Determine the [x, y] coordinate at the center of the cell enclosing the given text.  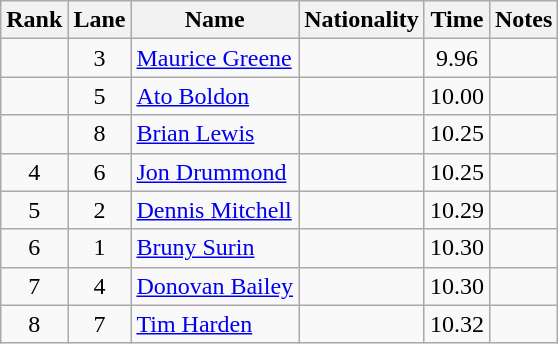
Name [215, 20]
9.96 [456, 58]
10.29 [456, 210]
10.00 [456, 96]
Jon Drummond [215, 172]
Bruny Surin [215, 248]
10.32 [456, 324]
Ato Boldon [215, 96]
Time [456, 20]
1 [100, 248]
Nationality [362, 20]
Lane [100, 20]
Donovan Bailey [215, 286]
Maurice Greene [215, 58]
2 [100, 210]
Dennis Mitchell [215, 210]
Rank [34, 20]
Tim Harden [215, 324]
3 [100, 58]
Brian Lewis [215, 134]
Notes [523, 20]
